Extract the (x, y) coordinate from the center of the cell holding the provided text.  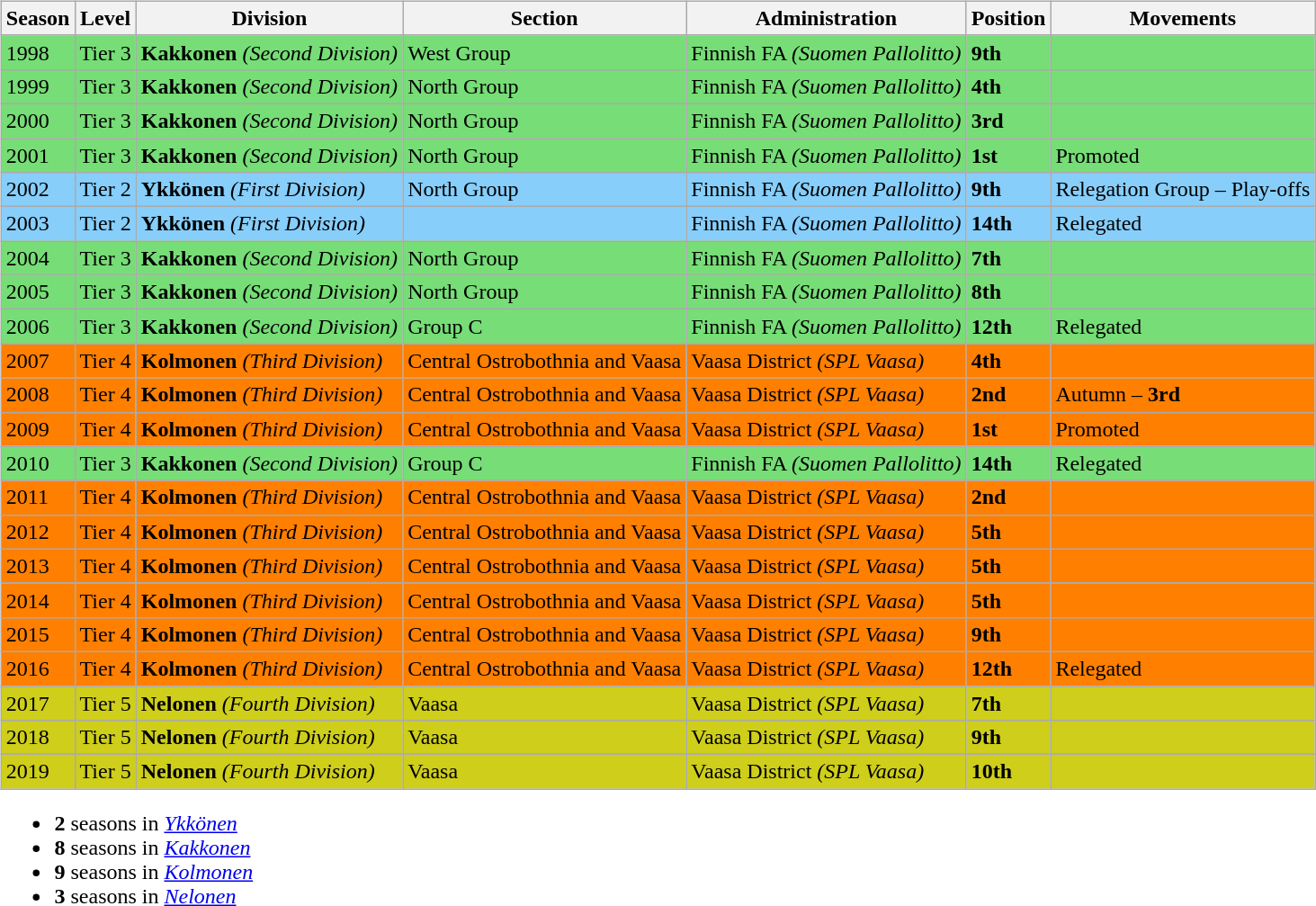
2013 (38, 566)
West Group (545, 52)
2019 (38, 772)
Division (269, 18)
2018 (38, 738)
2004 (38, 258)
Autumn – 3rd (1183, 395)
2014 (38, 600)
Level (105, 18)
1998 (38, 52)
Section (545, 18)
2011 (38, 498)
2007 (38, 361)
Administration (826, 18)
2009 (38, 429)
Relegation Group – Play-offs (1183, 190)
2015 (38, 634)
2017 (38, 703)
2002 (38, 190)
Movements (1183, 18)
2000 (38, 121)
Season (38, 18)
2008 (38, 395)
2006 (38, 327)
2005 (38, 292)
2016 (38, 668)
2010 (38, 463)
2003 (38, 224)
2001 (38, 156)
3rd (1008, 121)
1999 (38, 86)
Position (1008, 18)
10th (1008, 772)
2012 (38, 532)
8th (1008, 292)
